Output the [x, y] coordinate of the center of the cell containing the given text.  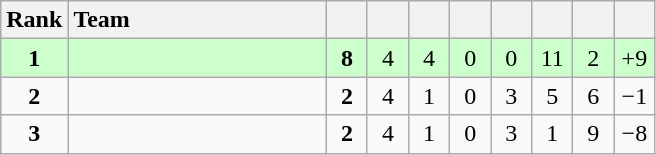
Team [198, 20]
8 [346, 58]
−1 [634, 96]
11 [552, 58]
9 [594, 134]
−8 [634, 134]
6 [594, 96]
5 [552, 96]
Rank [34, 20]
+9 [634, 58]
